Capture the cell that displays the provided text and extract its [x, y] central coordinate. 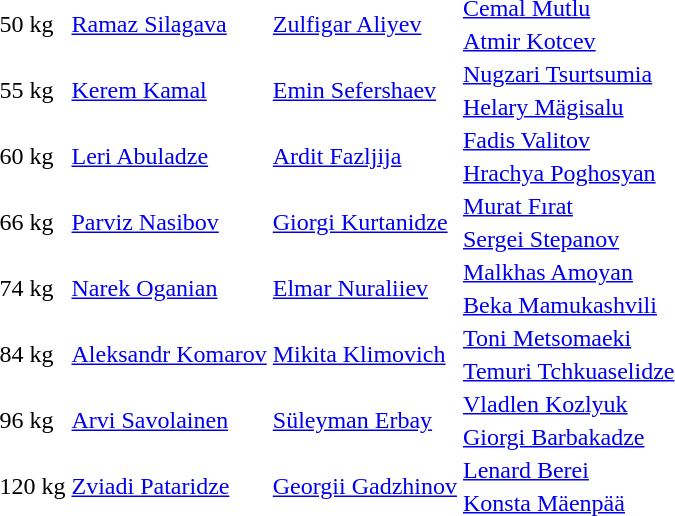
Atmir Kotcev [568, 41]
Elmar Nuraliiev [364, 288]
Ardit Fazljija [364, 156]
Leri Abuladze [169, 156]
Süleyman Erbay [364, 420]
Nugzari Tsurtsumia [568, 74]
Murat Fırat [568, 206]
Emin Sefershaev [364, 90]
Malkhas Amoyan [568, 272]
Parviz Nasibov [169, 222]
Beka Mamukashvili [568, 305]
Aleksandr Komarov [169, 354]
Giorgi Kurtanidze [364, 222]
Helary Mägisalu [568, 107]
Arvi Savolainen [169, 420]
Vladlen Kozlyuk [568, 404]
Fadis Valitov [568, 140]
Mikita Klimovich [364, 354]
Temuri Tchkuaselidze [568, 371]
Kerem Kamal [169, 90]
Toni Metsomaeki [568, 338]
Narek Oganian [169, 288]
Giorgi Barbakadze [568, 437]
Lenard Berei [568, 470]
Hrachya Poghosyan [568, 173]
Sergei Stepanov [568, 239]
